Return [X, Y] of the center of cell containing provided text 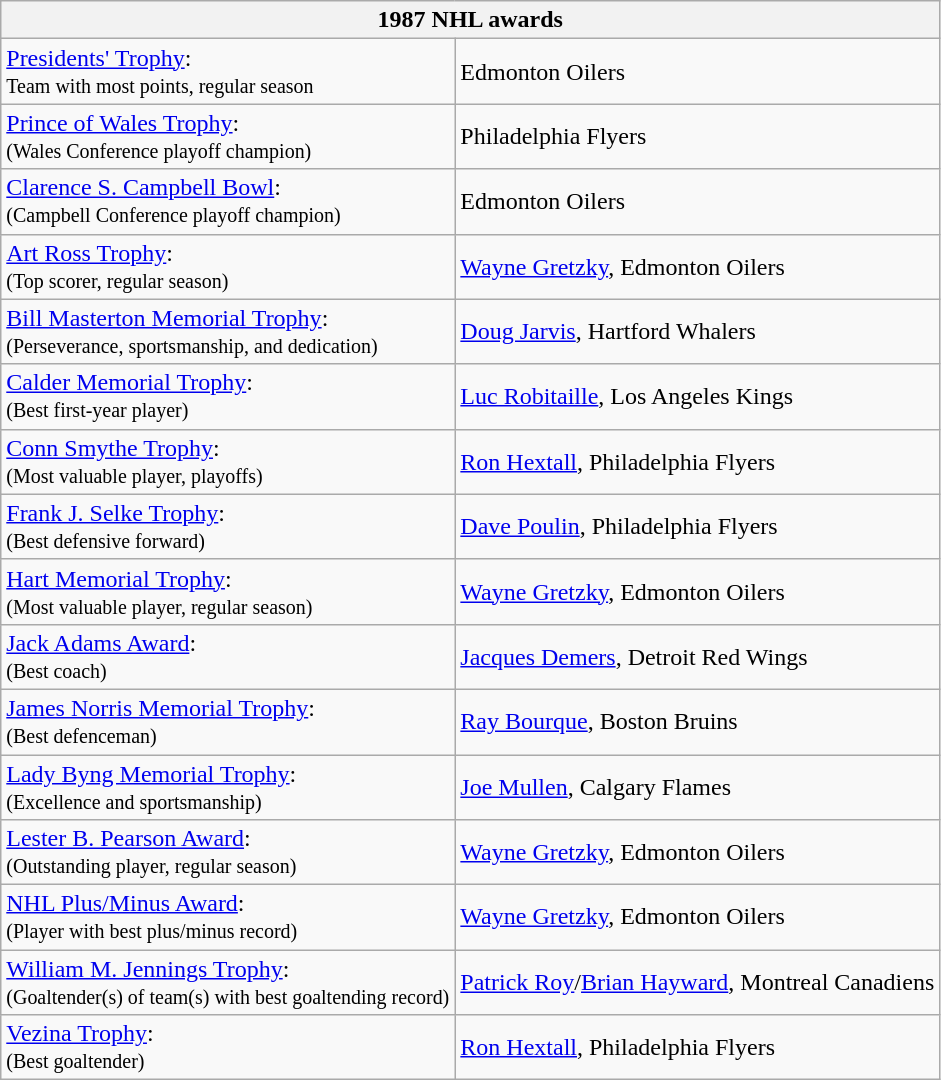
Doug Jarvis, Hartford Whalers [698, 332]
Frank J. Selke Trophy:(Best defensive forward) [228, 526]
James Norris Memorial Trophy:(Best defenceman) [228, 722]
Art Ross Trophy:(Top scorer, regular season) [228, 266]
William M. Jennings Trophy:(Goaltender(s) of team(s) with best goaltending record) [228, 982]
Ray Bourque, Boston Bruins [698, 722]
Jacques Demers, Detroit Red Wings [698, 656]
Vezina Trophy:(Best goaltender) [228, 1048]
Bill Masterton Memorial Trophy:(Perseverance, sportsmanship, and dedication) [228, 332]
Presidents' Trophy:Team with most points, regular season [228, 72]
Joe Mullen, Calgary Flames [698, 786]
Hart Memorial Trophy:(Most valuable player, regular season) [228, 592]
Lady Byng Memorial Trophy:(Excellence and sportsmanship) [228, 786]
Jack Adams Award:(Best coach) [228, 656]
Calder Memorial Trophy:(Best first-year player) [228, 396]
Lester B. Pearson Award:(Outstanding player, regular season) [228, 852]
NHL Plus/Minus Award:(Player with best plus/minus record) [228, 918]
Philadelphia Flyers [698, 136]
Prince of Wales Trophy:(Wales Conference playoff champion) [228, 136]
Luc Robitaille, Los Angeles Kings [698, 396]
1987 NHL awards [470, 20]
Patrick Roy/Brian Hayward, Montreal Canadiens [698, 982]
Clarence S. Campbell Bowl:(Campbell Conference playoff champion) [228, 202]
Dave Poulin, Philadelphia Flyers [698, 526]
Conn Smythe Trophy:(Most valuable player, playoffs) [228, 462]
